Output the [X, Y] coordinate of the center of the cell containing the given text.  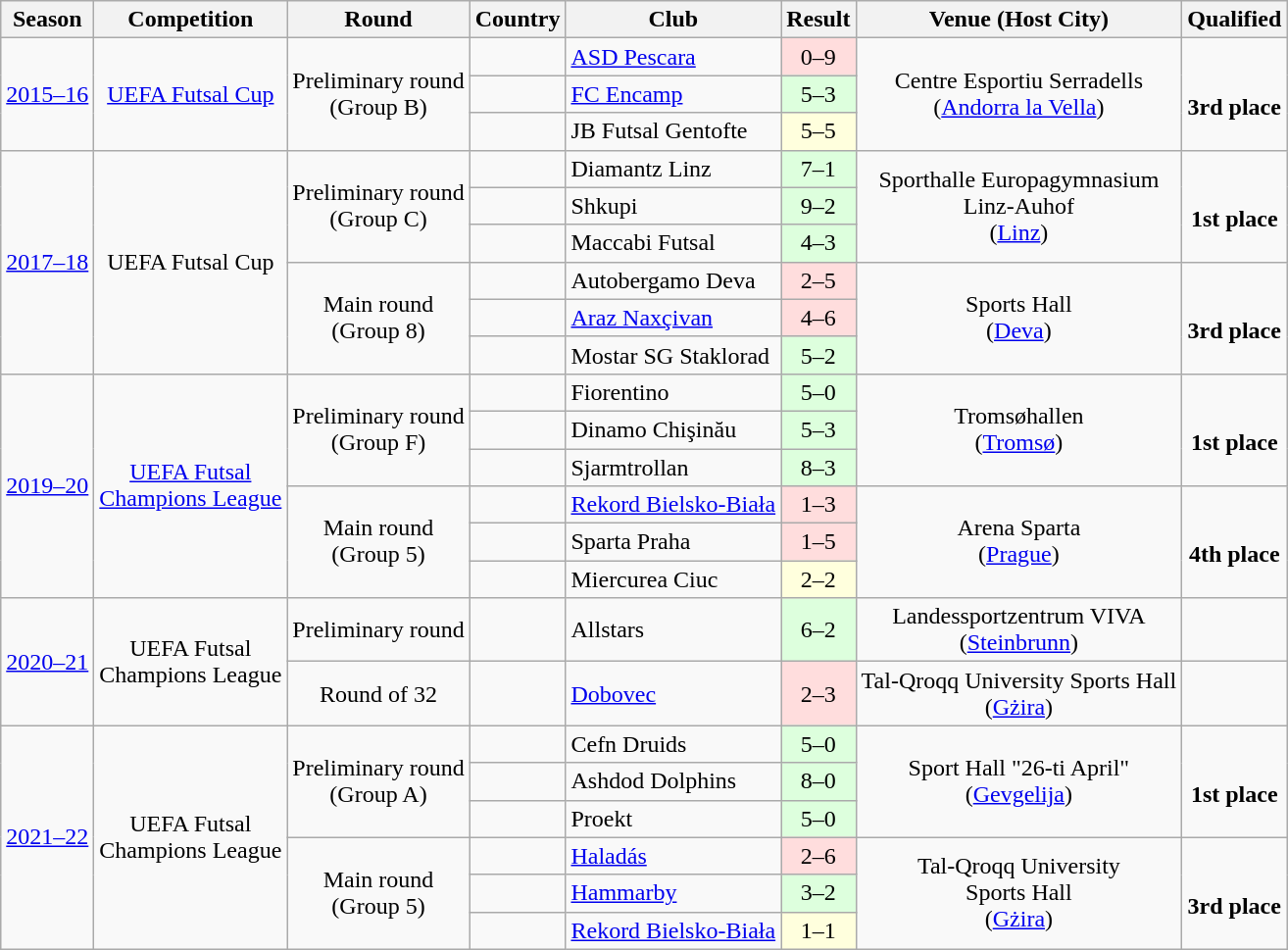
Competition [190, 20]
Sparta Praha [673, 542]
Maccabi Futsal [673, 243]
Dinamo Chişinău [673, 429]
ASD Pescara [673, 57]
Tal-Qroqq UniversitySports Hall(Gżira) [1019, 893]
Sports Hall(Deva) [1019, 318]
1–3 [818, 505]
Haladás [673, 856]
Tromsøhallen(Tromsø) [1019, 429]
4th place [1235, 542]
Fiorentino [673, 392]
Tal-Qroqq University Sports Hall(Gżira) [1019, 694]
8–0 [818, 781]
Result [818, 20]
FC Encamp [673, 94]
Dobovec [673, 694]
2017–18 [47, 262]
2019–20 [47, 485]
Venue (Host City) [1019, 20]
2021–22 [47, 837]
Proekt [673, 819]
6–2 [818, 629]
4–3 [818, 243]
Sjarmtrollan [673, 468]
5–5 [818, 131]
Araz Naxçivan [673, 318]
3–2 [818, 893]
Preliminary round(Group F) [378, 429]
Arena Sparta(Prague) [1019, 542]
Landessportzentrum VIVA(Steinbrunn) [1019, 629]
1–1 [818, 930]
Club [673, 20]
4–6 [818, 318]
Qualified [1235, 20]
Season [47, 20]
Round [378, 20]
2–5 [818, 280]
JB Futsal Gentofte [673, 131]
Preliminary round(Group A) [378, 781]
Mostar SG Staklorad [673, 355]
9–2 [818, 206]
2020–21 [47, 662]
Preliminary round [378, 629]
Country [518, 20]
0–9 [818, 57]
1–5 [818, 542]
2–3 [818, 694]
2015–16 [47, 94]
7–1 [818, 169]
Hammarby [673, 893]
Preliminary round(Group B) [378, 94]
2–2 [818, 579]
Sporthalle EuropagymnasiumLinz-Auhof(Linz) [1019, 206]
8–3 [818, 468]
Preliminary round(Group C) [378, 206]
Main round(Group 8) [378, 318]
Miercurea Ciuc [673, 579]
5–2 [818, 355]
Diamantz Linz [673, 169]
Allstars [673, 629]
Sport Hall "26-ti April"(Gevgelija) [1019, 781]
Ashdod Dolphins [673, 781]
Autobergamo Deva [673, 280]
Round of 32 [378, 694]
Centre Esportiu Serradells(Andorra la Vella) [1019, 94]
2–6 [818, 856]
Cefn Druids [673, 744]
Shkupi [673, 206]
